Return (x, y) of the center of cell containing provided text 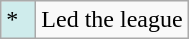
* (18, 20)
Led the league (112, 20)
